Return [x, y] of the center of cell containing provided text 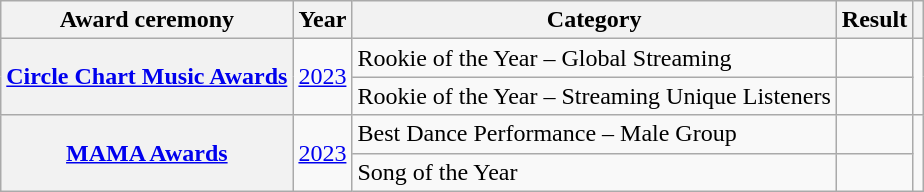
Circle Chart Music Awards [147, 77]
Song of the Year [594, 172]
Award ceremony [147, 20]
Result [874, 20]
Best Dance Performance – Male Group [594, 134]
Category [594, 20]
Year [322, 20]
MAMA Awards [147, 153]
Rookie of the Year – Global Streaming [594, 58]
Rookie of the Year – Streaming Unique Listeners [594, 96]
